Locate the cell with the specified text and output its (x, y) center coordinate. 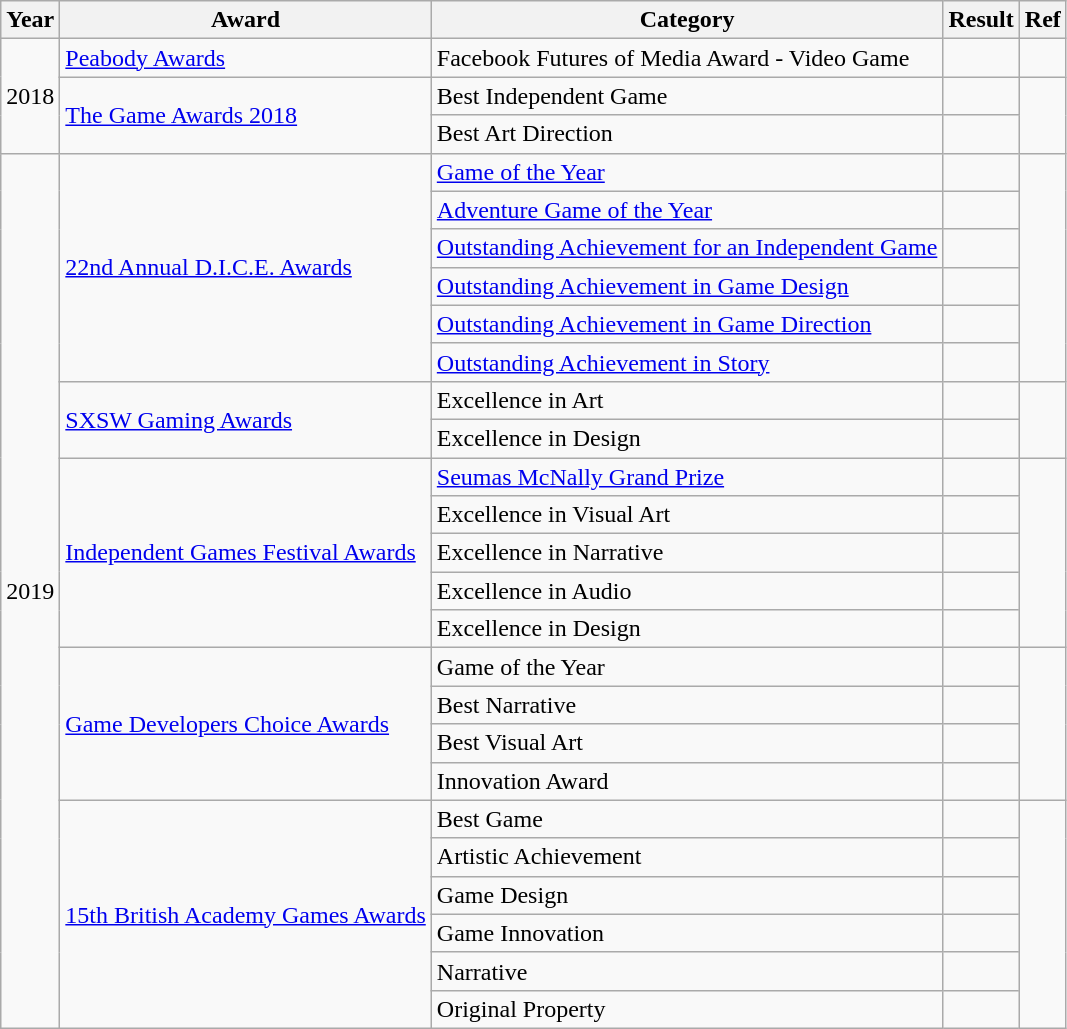
The Game Awards 2018 (246, 115)
SXSW Gaming Awards (246, 419)
Outstanding Achievement in Story (687, 362)
Game Innovation (687, 933)
Outstanding Achievement in Game Direction (687, 324)
Facebook Futures of Media Award - Video Game (687, 58)
Adventure Game of the Year (687, 210)
Innovation Award (687, 781)
Excellence in Visual Art (687, 515)
Best Independent Game (687, 96)
Independent Games Festival Awards (246, 553)
Year (30, 20)
Best Narrative (687, 705)
Outstanding Achievement in Game Design (687, 286)
Game Developers Choice Awards (246, 724)
Category (687, 20)
Best Visual Art (687, 743)
22nd Annual D.I.C.E. Awards (246, 267)
2019 (30, 590)
Award (246, 20)
Narrative (687, 971)
Excellence in Audio (687, 591)
15th British Academy Games Awards (246, 914)
Seumas McNally Grand Prize (687, 477)
Ref (1042, 20)
Excellence in Narrative (687, 553)
Artistic Achievement (687, 857)
Peabody Awards (246, 58)
Result (981, 20)
Original Property (687, 1009)
Excellence in Art (687, 400)
Outstanding Achievement for an Independent Game (687, 248)
Best Game (687, 819)
Game Design (687, 895)
Best Art Direction (687, 134)
2018 (30, 96)
